Locate the cell with the specified text and output its [X, Y] center coordinate. 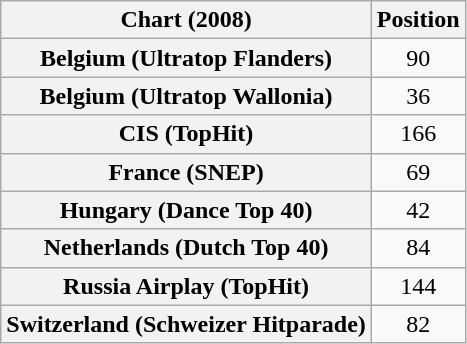
144 [418, 286]
Belgium (Ultratop Flanders) [186, 58]
Chart (2008) [186, 20]
82 [418, 324]
36 [418, 96]
166 [418, 134]
Russia Airplay (TopHit) [186, 286]
69 [418, 172]
Netherlands (Dutch Top 40) [186, 248]
42 [418, 210]
Switzerland (Schweizer Hitparade) [186, 324]
90 [418, 58]
CIS (TopHit) [186, 134]
France (SNEP) [186, 172]
Hungary (Dance Top 40) [186, 210]
84 [418, 248]
Position [418, 20]
Belgium (Ultratop Wallonia) [186, 96]
